Find where the given text appears and provide that cell's center as [x, y] coordinate. 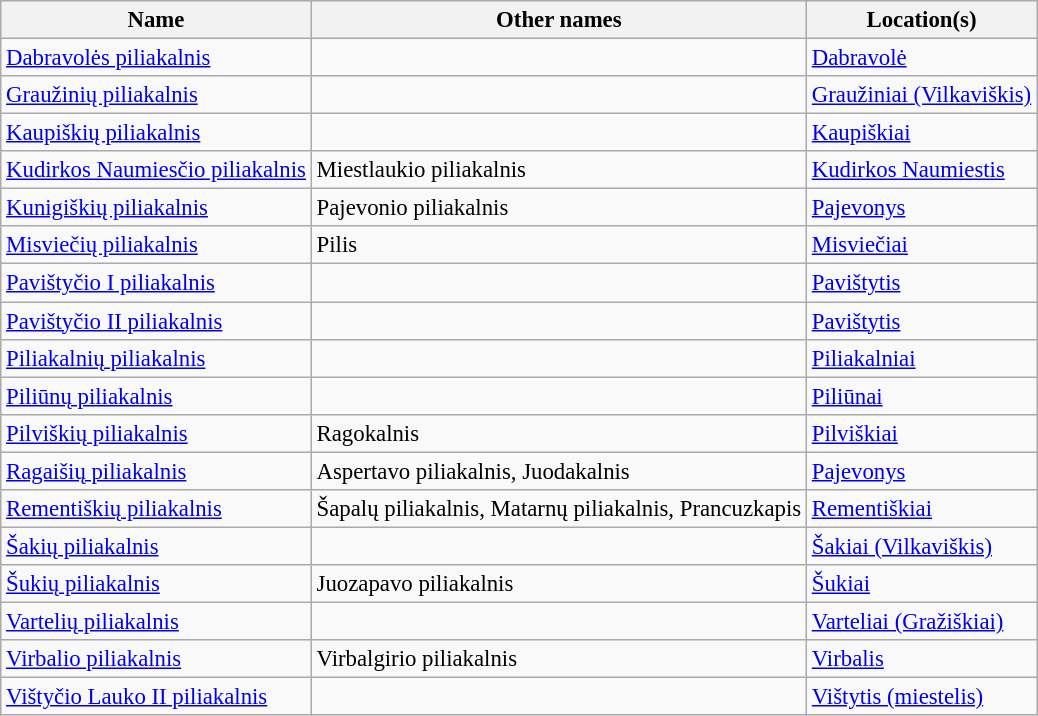
Kudirkos Naumiesčio piliakalnis [156, 170]
Pavištyčio II piliakalnis [156, 321]
Virbalis [921, 659]
Ragokalnis [558, 433]
Aspertavo piliakalnis, Juodakalnis [558, 471]
Virbalio piliakalnis [156, 659]
Dabravolė [921, 58]
Kudirkos Naumiestis [921, 170]
Piliūnai [921, 396]
Pajevonio piliakalnis [558, 208]
Pilis [558, 245]
Miestlaukio piliakalnis [558, 170]
Vartelių piliakalnis [156, 621]
Rementiškių piliakalnis [156, 509]
Kaupiškių piliakalnis [156, 133]
Piliūnų piliakalnis [156, 396]
Juozapavo piliakalnis [558, 584]
Pavištyčio I piliakalnis [156, 283]
Šukiai [921, 584]
Kunigiškių piliakalnis [156, 208]
Dabravolės piliakalnis [156, 58]
Pilviškiai [921, 433]
Misviečių piliakalnis [156, 245]
Pilviškių piliakalnis [156, 433]
Rementiškiai [921, 509]
Graužinių piliakalnis [156, 95]
Ragaišių piliakalnis [156, 471]
Šapalų piliakalnis, Matarnų piliakalnis, Prancuzkapis [558, 509]
Kaupiškiai [921, 133]
Šakiai (Vilkaviškis) [921, 546]
Other names [558, 20]
Vištytis (miestelis) [921, 697]
Šukių piliakalnis [156, 584]
Misviečiai [921, 245]
Piliakalnių piliakalnis [156, 358]
Virbalgirio piliakalnis [558, 659]
Graužiniai (Vilkaviškis) [921, 95]
Name [156, 20]
Vištyčio Lauko II piliakalnis [156, 697]
Location(s) [921, 20]
Varteliai (Gražiškiai) [921, 621]
Piliakalniai [921, 358]
Šakių piliakalnis [156, 546]
